Return the [X, Y] coordinate for the center point of the cell that contains the specified text.  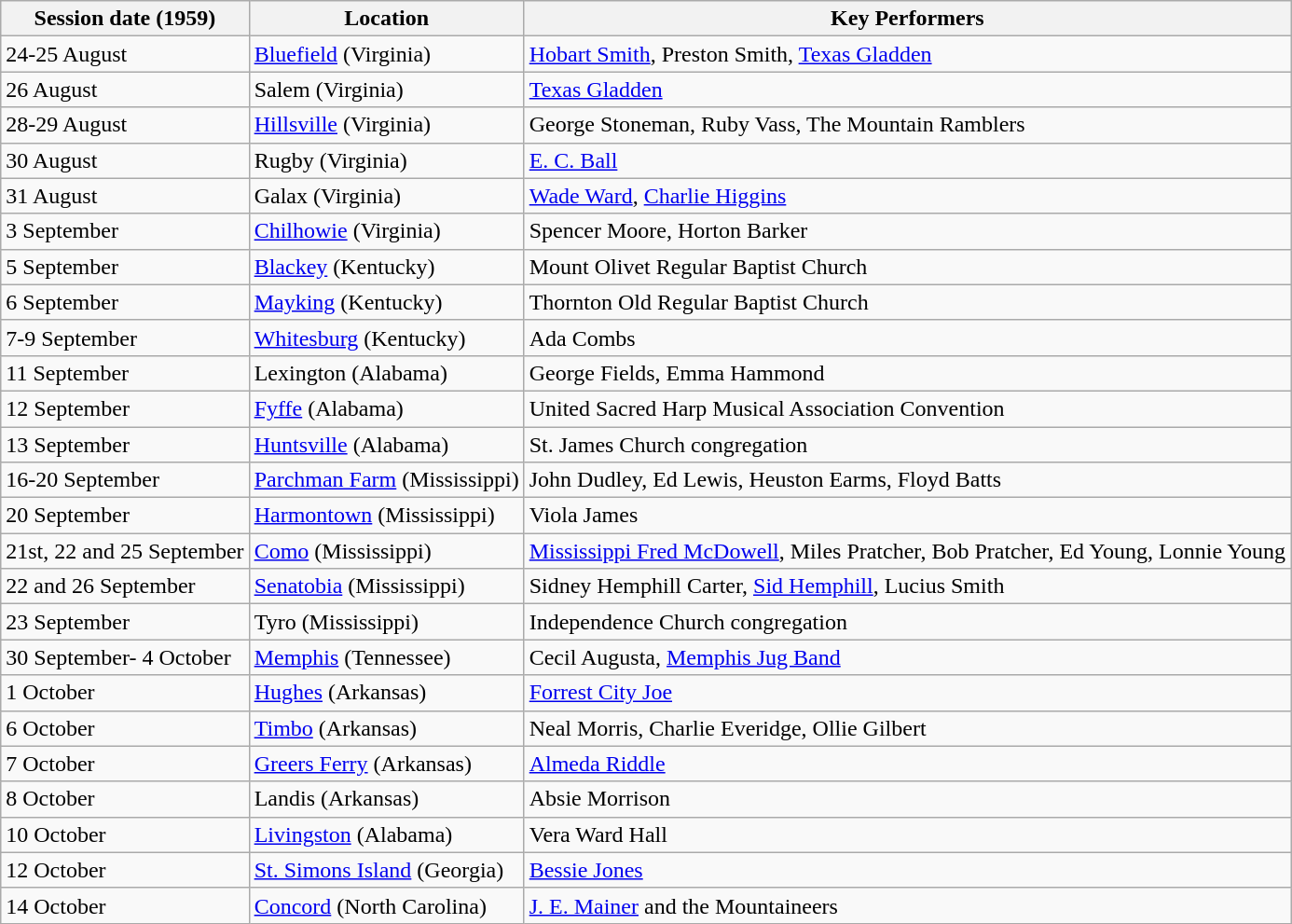
Bluefield (Virginia) [386, 54]
St. Simons Island (Georgia) [386, 870]
Blackey (Kentucky) [386, 267]
23 September [125, 622]
Hobart Smith, Preston Smith, Texas Gladden [907, 54]
16-20 September [125, 480]
20 September [125, 516]
12 September [125, 408]
28-29 August [125, 125]
1 October [125, 693]
Key Performers [907, 19]
Hughes (Arkansas) [386, 693]
21st, 22 and 25 September [125, 551]
Almeda Riddle [907, 764]
11 September [125, 373]
Location [386, 19]
Parchman Farm (Mississippi) [386, 480]
Huntsville (Alabama) [386, 445]
Rugby (Virginia) [386, 160]
5 September [125, 267]
Session date (1959) [125, 19]
31 August [125, 196]
Galax (Virginia) [386, 196]
Texas Gladden [907, 90]
Salem (Virginia) [386, 90]
26 August [125, 90]
Harmontown (Mississippi) [386, 516]
Vera Ward Hall [907, 834]
6 September [125, 302]
Whitesburg (Kentucky) [386, 338]
Neal Morris, Charlie Everidge, Ollie Gilbert [907, 728]
Como (Mississippi) [386, 551]
Absie Morrison [907, 799]
Greers Ferry (Arkansas) [386, 764]
10 October [125, 834]
24-25 August [125, 54]
Thornton Old Regular Baptist Church [907, 302]
Landis (Arkansas) [386, 799]
3 September [125, 231]
Independence Church congregation [907, 622]
J. E. Mainer and the Mountaineers [907, 905]
Bessie Jones [907, 870]
Spencer Moore, Horton Barker [907, 231]
St. James Church congregation [907, 445]
E. C. Ball [907, 160]
8 October [125, 799]
John Dudley, Ed Lewis, Heuston Earms, Floyd Batts [907, 480]
Senatobia (Mississippi) [386, 586]
Fyffe (Alabama) [386, 408]
Memphis (Tennessee) [386, 657]
Tyro (Mississippi) [386, 622]
Concord (North Carolina) [386, 905]
Sidney Hemphill Carter, Sid Hemphill, Lucius Smith [907, 586]
30 August [125, 160]
12 October [125, 870]
Forrest City Joe [907, 693]
13 September [125, 445]
Cecil Augusta, Memphis Jug Band [907, 657]
Mississippi Fred McDowell, Miles Pratcher, Bob Pratcher, Ed Young, Lonnie Young [907, 551]
Wade Ward, Charlie Higgins [907, 196]
22 and 26 September [125, 586]
Mount Olivet Regular Baptist Church [907, 267]
Hillsville (Virginia) [386, 125]
Mayking (Kentucky) [386, 302]
6 October [125, 728]
George Stoneman, Ruby Vass, The Mountain Ramblers [907, 125]
7 October [125, 764]
Ada Combs [907, 338]
Chilhowie (Virginia) [386, 231]
Viola James [907, 516]
George Fields, Emma Hammond [907, 373]
7-9 September [125, 338]
Timbo (Arkansas) [386, 728]
Lexington (Alabama) [386, 373]
30 September- 4 October [125, 657]
United Sacred Harp Musical Association Convention [907, 408]
Livingston (Alabama) [386, 834]
14 October [125, 905]
